For the text-containing cell, return its midpoint in (X, Y) coordinate format. 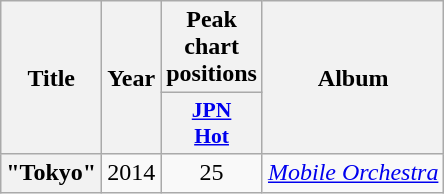
Mobile Orchestra (352, 173)
2014 (132, 173)
JPNHot (212, 124)
Title (52, 78)
Album (352, 78)
"Tokyo" (52, 173)
Year (132, 78)
25 (212, 173)
Peakchartpositions (212, 47)
